Extract the [x, y] coordinate from the center of the cell holding the provided text.  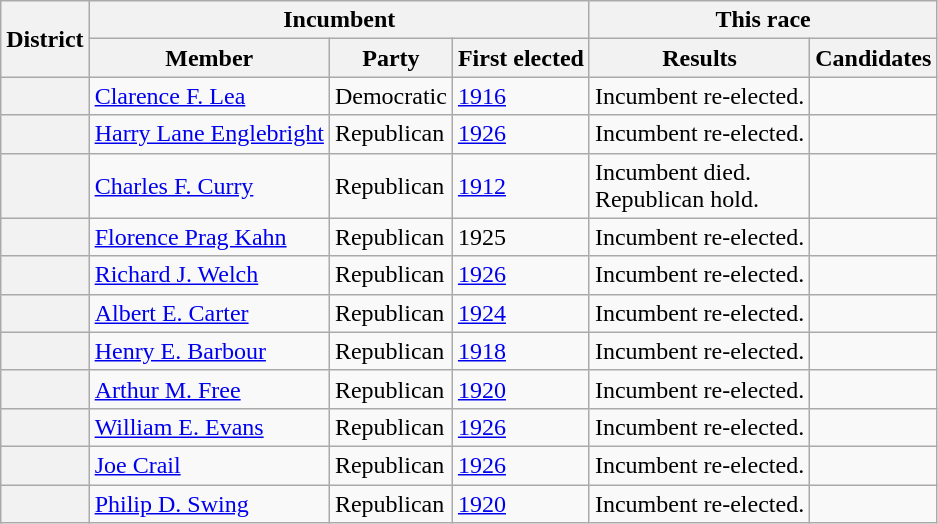
Henry E. Barbour [209, 351]
William E. Evans [209, 427]
Arthur M. Free [209, 389]
Philip D. Swing [209, 503]
1925 [520, 237]
Member [209, 58]
1924 [520, 313]
1912 [520, 186]
This race [762, 20]
1916 [520, 96]
Clarence F. Lea [209, 96]
Albert E. Carter [209, 313]
Results [699, 58]
Incumbent [339, 20]
Joe Crail [209, 465]
Incumbent died.Republican hold. [699, 186]
Party [390, 58]
Richard J. Welch [209, 275]
Florence Prag Kahn [209, 237]
Democratic [390, 96]
First elected [520, 58]
District [45, 39]
1918 [520, 351]
Charles F. Curry [209, 186]
Candidates [874, 58]
Harry Lane Englebright [209, 134]
